Scan for the cell matching the given text and deliver its (X, Y) coordinate at center. 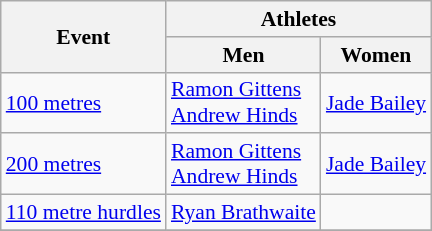
Event (84, 36)
Women (376, 55)
Men (244, 55)
110 metre hurdles (84, 213)
100 metres (84, 102)
200 metres (84, 164)
Athletes (298, 19)
Ryan Brathwaite (244, 213)
